Determine the (x, y) coordinate at the center of the cell enclosing the given text.  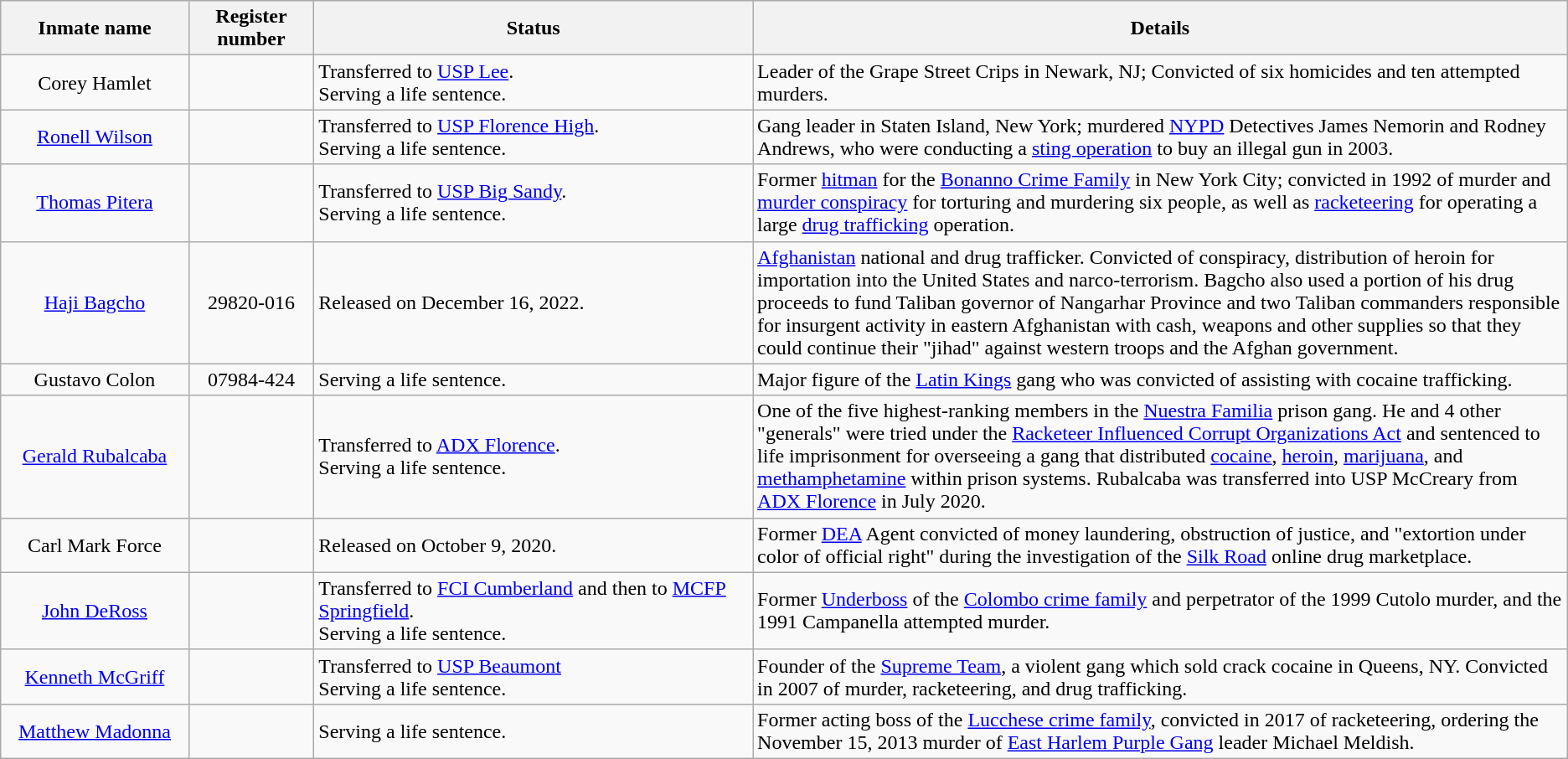
Founder of the Supreme Team, a violent gang which sold crack cocaine in Queens, NY. Convicted in 2007 of murder, racketeering, and drug trafficking. (1161, 677)
Details (1161, 28)
Transferred to ADX Florence.Serving a life sentence. (534, 457)
Transferred to FCI Cumberland and then to MCFP Springfield.Serving a life sentence. (534, 611)
Ronell Wilson (95, 137)
Gustavo Colon (95, 379)
Gerald Rubalcaba (95, 457)
Released on October 9, 2020. (534, 545)
Thomas Pitera (95, 203)
Transferred to USP Big Sandy.Serving a life sentence. (534, 203)
Transferred to USP Lee.Serving a life sentence. (534, 82)
Major figure of the Latin Kings gang who was convicted of assisting with cocaine trafficking. (1161, 379)
Inmate name (95, 28)
Status (534, 28)
Transferred to USP BeaumontServing a life sentence. (534, 677)
Former Underboss of the Colombo crime family and perpetrator of the 1999 Cutolo murder, and the 1991 Campanella attempted murder. (1161, 611)
John DeRoss (95, 611)
07984-424 (251, 379)
29820-016 (251, 302)
Carl Mark Force (95, 545)
Register number (251, 28)
Corey Hamlet (95, 82)
Haji Bagcho (95, 302)
Leader of the Grape Street Crips in Newark, NJ; Convicted of six homicides and ten attempted murders. (1161, 82)
Released on December 16, 2022. (534, 302)
Transferred to USP Florence High.Serving a life sentence. (534, 137)
Matthew Madonna (95, 731)
Kenneth McGriff (95, 677)
